Extract the [X, Y] coordinate from the center of the cell holding the provided text.  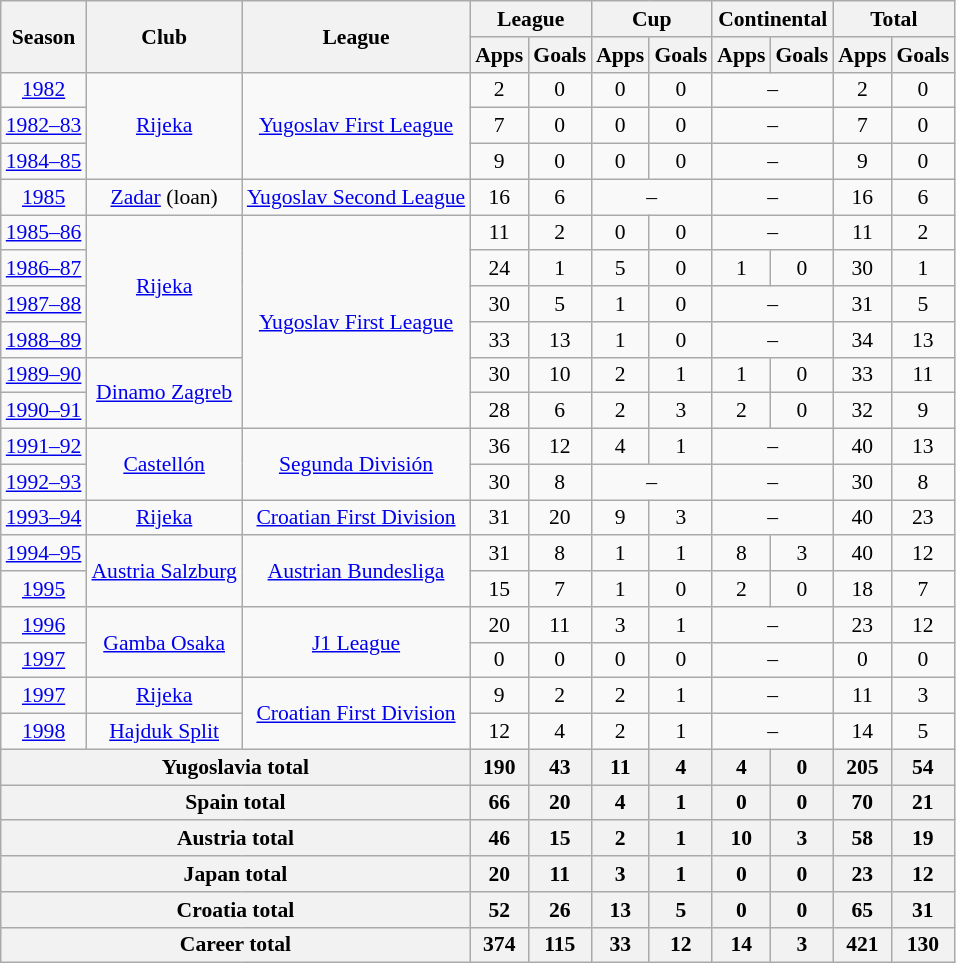
66 [499, 803]
36 [499, 447]
Austria Salzburg [164, 572]
374 [499, 945]
Japan total [236, 874]
Season [44, 36]
24 [499, 269]
J1 League [356, 642]
1988–89 [44, 340]
21 [922, 803]
Gamba Osaka [164, 642]
65 [862, 910]
Cup [652, 19]
115 [560, 945]
1994–95 [44, 554]
34 [862, 340]
19 [922, 839]
1989–90 [44, 375]
Castellón [164, 464]
Zadar (loan) [164, 197]
70 [862, 803]
Croatia total [236, 910]
1992–93 [44, 482]
Yugoslavia total [236, 767]
Club [164, 36]
1991–92 [44, 447]
190 [499, 767]
1985 [44, 197]
1984–85 [44, 162]
Career total [236, 945]
18 [862, 589]
Dinamo Zagreb [164, 392]
Spain total [236, 803]
205 [862, 767]
1995 [44, 589]
Yugoslav Second League [356, 197]
1982–83 [44, 126]
1998 [44, 732]
130 [922, 945]
421 [862, 945]
1986–87 [44, 269]
43 [560, 767]
Total [894, 19]
Austrian Bundesliga [356, 572]
Segunda División [356, 464]
26 [560, 910]
1993–94 [44, 518]
54 [922, 767]
32 [862, 411]
1982 [44, 90]
58 [862, 839]
Austria total [236, 839]
Continental [772, 19]
52 [499, 910]
1985–86 [44, 233]
1987–88 [44, 304]
28 [499, 411]
1990–91 [44, 411]
1996 [44, 625]
46 [499, 839]
Hajduk Split [164, 732]
